Pinpoint the cell where the given text exists, returning its [x, y] midpoint coordinate. 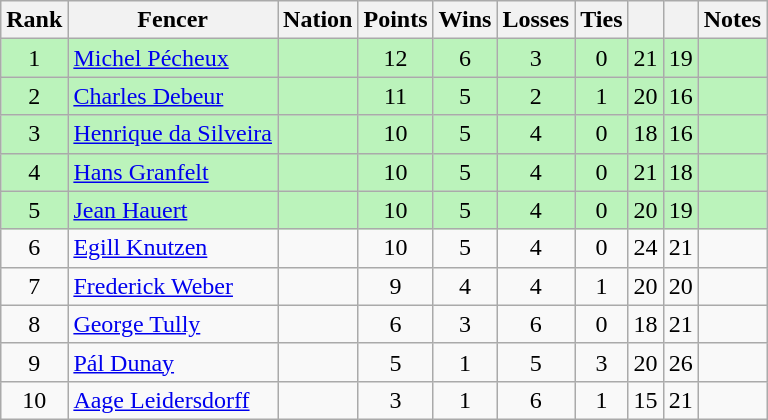
Wins [465, 20]
15 [646, 400]
Hans Granfelt [173, 172]
Nation [318, 20]
11 [396, 96]
Pál Dunay [173, 362]
Fencer [173, 20]
Michel Pécheux [173, 58]
Aage Leidersdorff [173, 400]
Ties [602, 20]
Egill Knutzen [173, 248]
Losses [536, 20]
George Tully [173, 324]
Frederick Weber [173, 286]
24 [646, 248]
7 [34, 286]
Jean Hauert [173, 210]
Henrique da Silveira [173, 134]
Points [396, 20]
26 [680, 362]
Charles Debeur [173, 96]
12 [396, 58]
8 [34, 324]
Rank [34, 20]
Notes [732, 20]
